Extract the [X, Y] coordinate from the center of the cell holding the provided text.  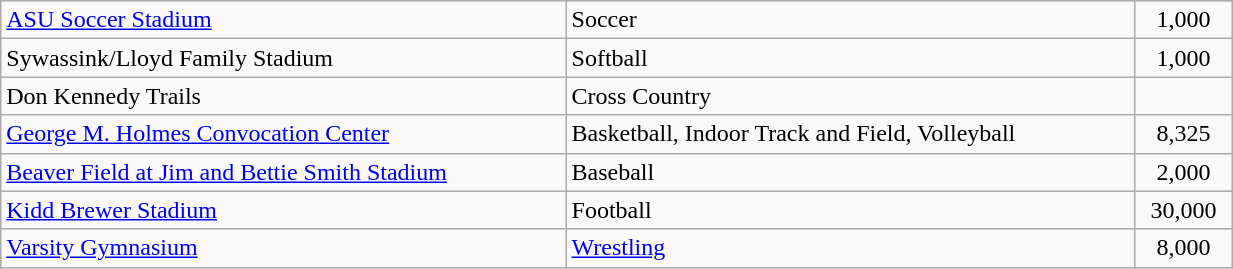
Varsity Gymnasium [284, 248]
Football [850, 210]
Softball [850, 58]
ASU Soccer Stadium [284, 20]
Baseball [850, 172]
Soccer [850, 20]
30,000 [1183, 210]
2,000 [1183, 172]
Basketball, Indoor Track and Field, Volleyball [850, 134]
Wrestling [850, 248]
Cross Country [850, 96]
George M. Holmes Convocation Center [284, 134]
Sywassink/Lloyd Family Stadium [284, 58]
8,325 [1183, 134]
8,000 [1183, 248]
Kidd Brewer Stadium [284, 210]
Beaver Field at Jim and Bettie Smith Stadium [284, 172]
Don Kennedy Trails [284, 96]
